Search for the cell housing the specified text and yield its [X, Y] center coordinate. 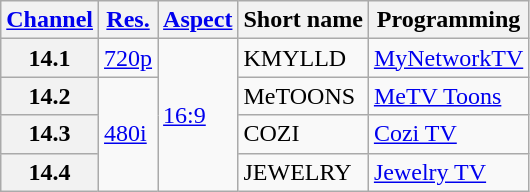
720p [128, 58]
Cozi TV [448, 134]
14.3 [50, 134]
Short name [303, 20]
MeTV Toons [448, 96]
Aspect [198, 20]
Programming [448, 20]
JEWELRY [303, 172]
480i [128, 134]
16:9 [198, 115]
14.2 [50, 96]
MyNetworkTV [448, 58]
Channel [50, 20]
COZI [303, 134]
Res. [128, 20]
Jewelry TV [448, 172]
14.4 [50, 172]
MeTOONS [303, 96]
14.1 [50, 58]
KMYLLD [303, 58]
